Extract the [x, y] coordinate from the center of the cell holding the provided text.  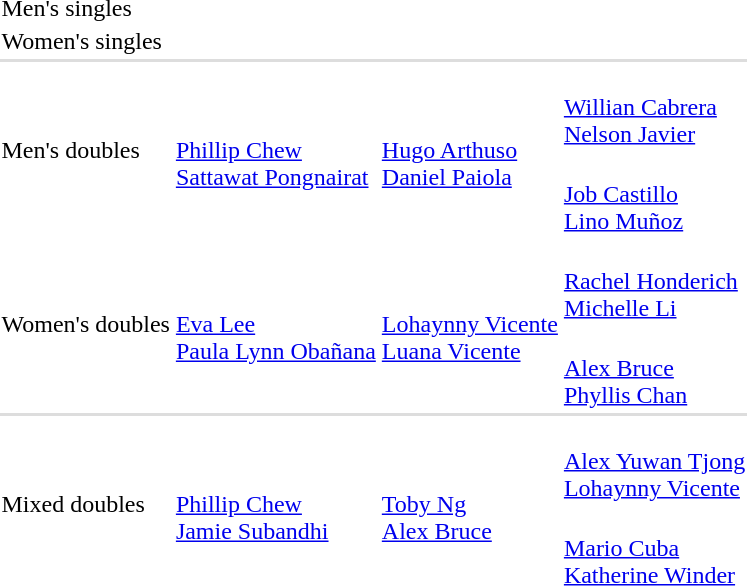
Job CastilloLino Muñoz [654, 194]
Women's singles [86, 41]
Willian CabreraNelson Javier [654, 107]
Women's doubles [86, 324]
Men's doubles [86, 150]
Alex BrucePhyllis Chan [654, 368]
Rachel HonderichMichelle Li [654, 281]
Hugo ArthusoDaniel Paiola [470, 150]
Alex Yuwan TjongLohaynny Vicente [654, 461]
Lohaynny VicenteLuana Vicente [470, 324]
Eva LeePaula Lynn Obañana [276, 324]
Phillip ChewSattawat Pongnairat [276, 150]
